Return [X, Y] of the center of cell containing provided text 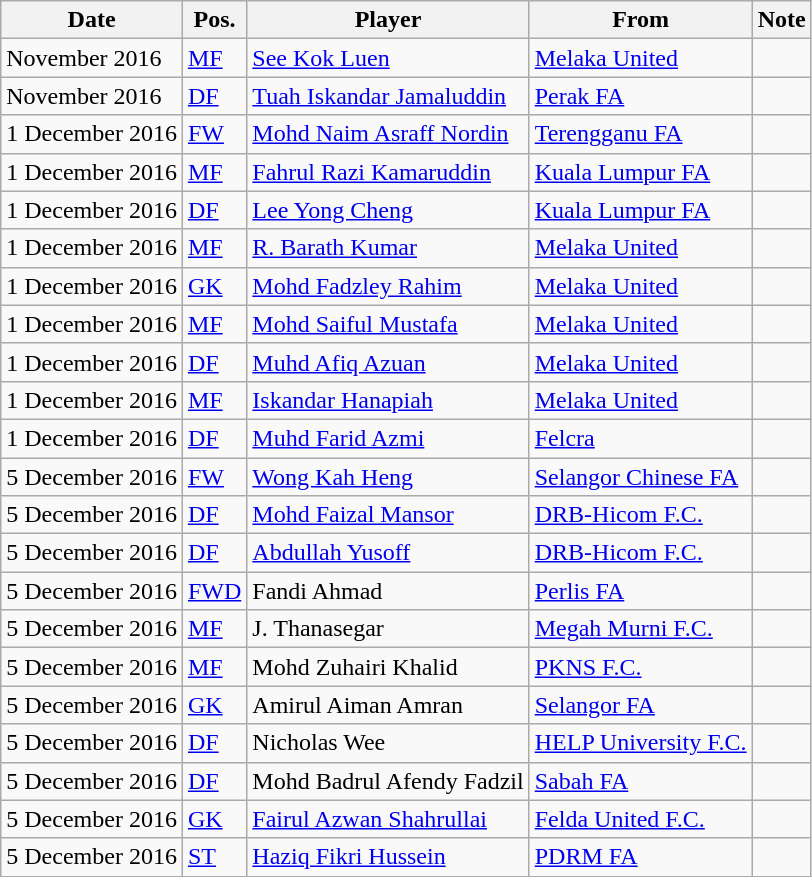
Terengganu FA [640, 134]
Mohd Zuhairi Khalid [388, 667]
Abdullah Yusoff [388, 553]
Perlis FA [640, 591]
Note [782, 20]
Sabah FA [640, 781]
Fandi Ahmad [388, 591]
HELP University F.C. [640, 743]
Nicholas Wee [388, 743]
Selangor Chinese FA [640, 477]
Date [92, 20]
Fahrul Razi Kamaruddin [388, 172]
Iskandar Hanapiah [388, 400]
PDRM FA [640, 857]
Mohd Fadzley Rahim [388, 286]
Tuah Iskandar Jamaluddin [388, 96]
Selangor FA [640, 705]
J. Thanasegar [388, 629]
Muhd Farid Azmi [388, 438]
R. Barath Kumar [388, 248]
Mohd Saiful Mustafa [388, 324]
From [640, 20]
PKNS F.C. [640, 667]
Perak FA [640, 96]
ST [214, 857]
Haziq Fikri Hussein [388, 857]
Lee Yong Cheng [388, 210]
Wong Kah Heng [388, 477]
Felcra [640, 438]
See Kok Luen [388, 58]
Felda United F.C. [640, 819]
Mohd Naim Asraff Nordin [388, 134]
Fairul Azwan Shahrullai [388, 819]
FWD [214, 591]
Amirul Aiman Amran [388, 705]
Muhd Afiq Azuan [388, 362]
Player [388, 20]
Mohd Faizal Mansor [388, 515]
Mohd Badrul Afendy Fadzil [388, 781]
Megah Murni F.C. [640, 629]
Pos. [214, 20]
